Return the [x, y] coordinate for the center point of the cell that contains the specified text.  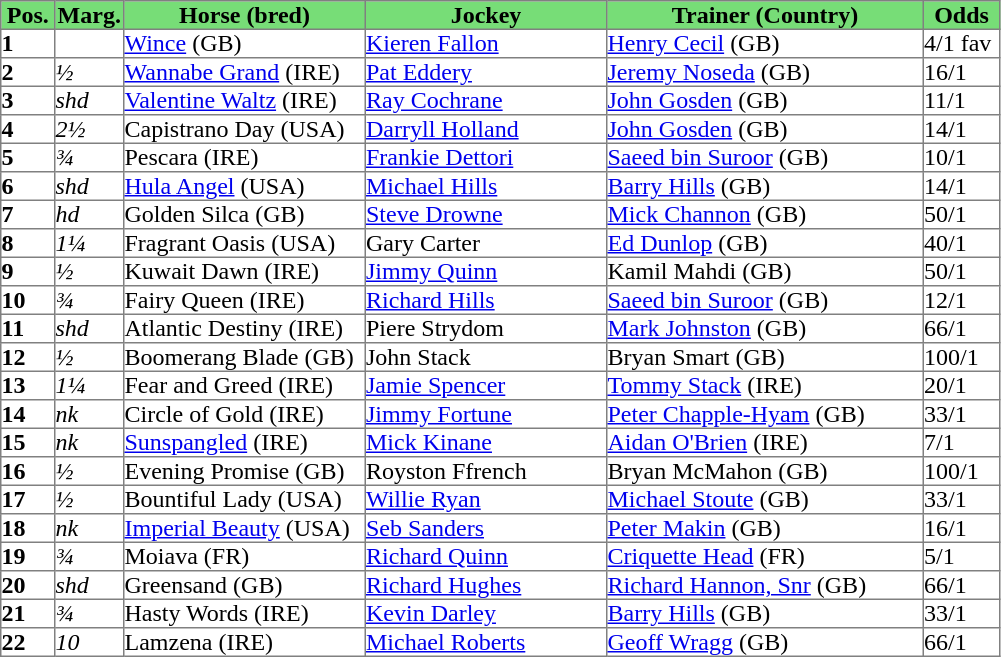
Jimmy Fortune [486, 414]
21 [28, 613]
11 [28, 328]
22 [28, 642]
Jeremy Noseda (GB) [765, 72]
20 [28, 585]
Circle of Gold (IRE) [245, 414]
Pat Eddery [486, 72]
Kieren Fallon [486, 43]
Fairy Queen (IRE) [245, 300]
Greensand (GB) [245, 585]
19 [28, 556]
Ray Cochrane [486, 100]
Boomerang Blade (GB) [245, 357]
12/1 [961, 300]
Richard Quinn [486, 556]
Henry Cecil (GB) [765, 43]
9 [28, 271]
Jockey [486, 15]
2 [28, 72]
8 [28, 243]
Hula Angel (USA) [245, 186]
Capistrano Day (USA) [245, 129]
Jimmy Quinn [486, 271]
Kevin Darley [486, 613]
Fragrant Oasis (USA) [245, 243]
Bryan Smart (GB) [765, 357]
Geoff Wragg (GB) [765, 642]
11/1 [961, 100]
17 [28, 499]
Gary Carter [486, 243]
Golden Silca (GB) [245, 214]
Pescara (IRE) [245, 157]
15 [28, 442]
1 [28, 43]
Trainer (Country) [765, 15]
Bryan McMahon (GB) [765, 471]
Peter Makin (GB) [765, 528]
Aidan O'Brien (IRE) [765, 442]
12 [28, 357]
Odds [961, 15]
14 [28, 414]
John Stack [486, 357]
5 [28, 157]
Pos. [28, 15]
Michael Stoute (GB) [765, 499]
Michael Roberts [486, 642]
Horse (bred) [245, 15]
Atlantic Destiny (IRE) [245, 328]
5/1 [961, 556]
Seb Sanders [486, 528]
Imperial Beauty (USA) [245, 528]
Valentine Waltz (IRE) [245, 100]
Darryll Holland [486, 129]
Kamil Mahdi (GB) [765, 271]
Richard Hills [486, 300]
Tommy Stack (IRE) [765, 385]
Kuwait Dawn (IRE) [245, 271]
3 [28, 100]
Richard Hannon, Snr (GB) [765, 585]
7 [28, 214]
13 [28, 385]
Criquette Head (FR) [765, 556]
7/1 [961, 442]
Marg. [90, 15]
Mark Johnston (GB) [765, 328]
Jamie Spencer [486, 385]
2½ [90, 129]
Frankie Dettori [486, 157]
Moiava (FR) [245, 556]
10/1 [961, 157]
Royston Ffrench [486, 471]
16 [28, 471]
hd [90, 214]
Willie Ryan [486, 499]
4/1 fav [961, 43]
Peter Chapple-Hyam (GB) [765, 414]
4 [28, 129]
Steve Drowne [486, 214]
18 [28, 528]
Wannabe Grand (IRE) [245, 72]
Piere Strydom [486, 328]
Bountiful Lady (USA) [245, 499]
6 [28, 186]
Evening Promise (GB) [245, 471]
Lamzena (IRE) [245, 642]
Richard Hughes [486, 585]
Michael Hills [486, 186]
Mick Channon (GB) [765, 214]
Sunspangled (IRE) [245, 442]
40/1 [961, 243]
Mick Kinane [486, 442]
Fear and Greed (IRE) [245, 385]
20/1 [961, 385]
Hasty Words (IRE) [245, 613]
Ed Dunlop (GB) [765, 243]
Wince (GB) [245, 43]
